Locate the cell with the specified text and output its [x, y] center coordinate. 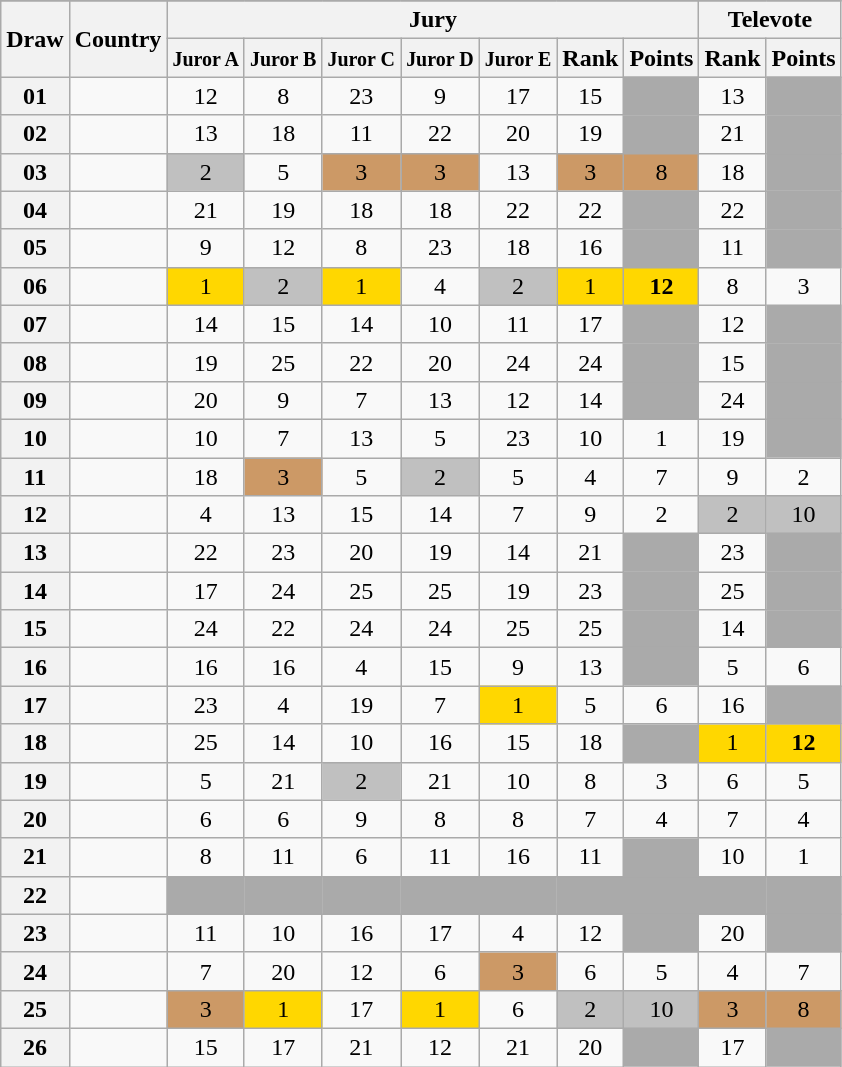
01 [35, 96]
Jury [433, 20]
Juror D [440, 58]
09 [35, 400]
Draw [35, 39]
04 [35, 210]
08 [35, 362]
06 [35, 286]
Juror E [518, 58]
Juror B [283, 58]
03 [35, 172]
05 [35, 248]
02 [35, 134]
07 [35, 324]
26 [35, 1047]
Juror C [362, 58]
Juror A [206, 58]
Televote [770, 20]
Country [118, 39]
